Pinpoint the cell where the given text exists, returning its [X, Y] midpoint coordinate. 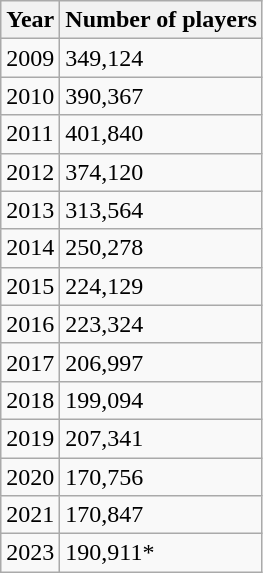
2018 [30, 400]
2009 [30, 58]
170,847 [162, 515]
2020 [30, 477]
401,840 [162, 134]
223,324 [162, 324]
2014 [30, 248]
Number of players [162, 20]
199,094 [162, 400]
250,278 [162, 248]
2023 [30, 553]
2013 [30, 210]
2015 [30, 286]
2019 [30, 438]
2021 [30, 515]
374,120 [162, 172]
2016 [30, 324]
349,124 [162, 58]
2012 [30, 172]
390,367 [162, 96]
Year [30, 20]
313,564 [162, 210]
224,129 [162, 286]
2010 [30, 96]
2011 [30, 134]
2017 [30, 362]
207,341 [162, 438]
190,911* [162, 553]
170,756 [162, 477]
206,997 [162, 362]
